Provide the [X, Y] coordinate of the cell's center where the given text is located.  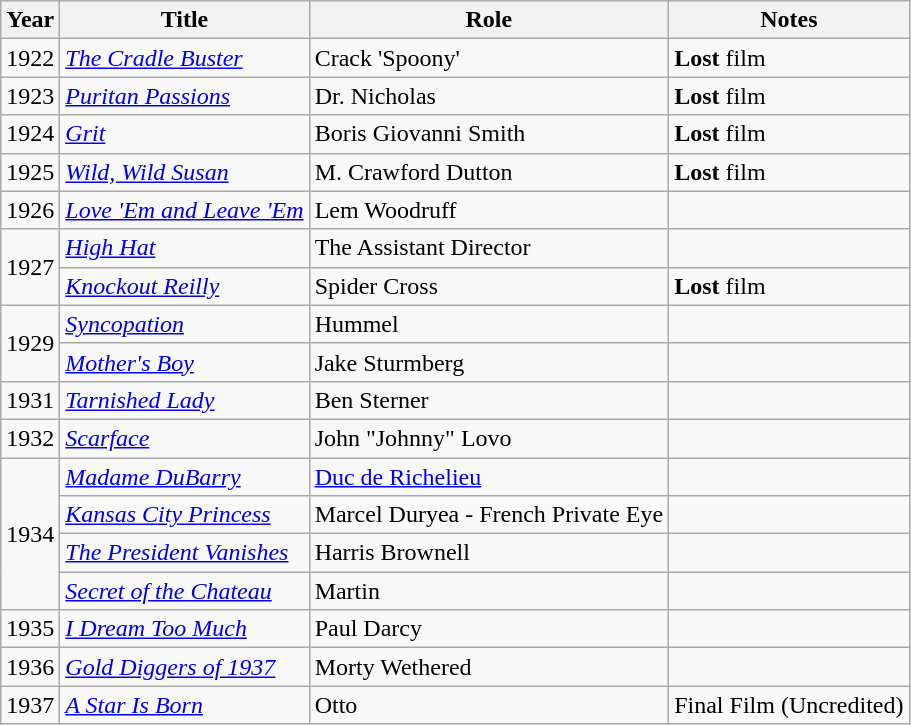
1925 [30, 172]
Gold Diggers of 1937 [184, 667]
1927 [30, 267]
Harris Brownell [489, 553]
Boris Giovanni Smith [489, 134]
Crack 'Spoony' [489, 58]
M. Crawford Dutton [489, 172]
Tarnished Lady [184, 400]
Jake Sturmberg [489, 362]
John "Johnny" Lovo [489, 438]
1936 [30, 667]
The Cradle Buster [184, 58]
Ben Sterner [489, 400]
Lem Woodruff [489, 210]
1922 [30, 58]
1934 [30, 534]
Otto [489, 705]
Duc de Richelieu [489, 477]
Morty Wethered [489, 667]
Role [489, 20]
Madame DuBarry [184, 477]
1926 [30, 210]
High Hat [184, 248]
Grit [184, 134]
Mother's Boy [184, 362]
1924 [30, 134]
Love 'Em and Leave 'Em [184, 210]
Marcel Duryea - French Private Eye [489, 515]
Wild, Wild Susan [184, 172]
Hummel [489, 324]
Spider Cross [489, 286]
Final Film (Uncredited) [789, 705]
The Assistant Director [489, 248]
1923 [30, 96]
Knockout Reilly [184, 286]
Puritan Passions [184, 96]
The President Vanishes [184, 553]
Title [184, 20]
Scarface [184, 438]
1931 [30, 400]
Syncopation [184, 324]
Notes [789, 20]
1932 [30, 438]
Year [30, 20]
Secret of the Chateau [184, 591]
1937 [30, 705]
1935 [30, 629]
Kansas City Princess [184, 515]
1929 [30, 343]
Martin [489, 591]
Dr. Nicholas [489, 96]
I Dream Too Much [184, 629]
A Star Is Born [184, 705]
Paul Darcy [489, 629]
